Provide the (x, y) coordinate of the cell's center where the given text is located.  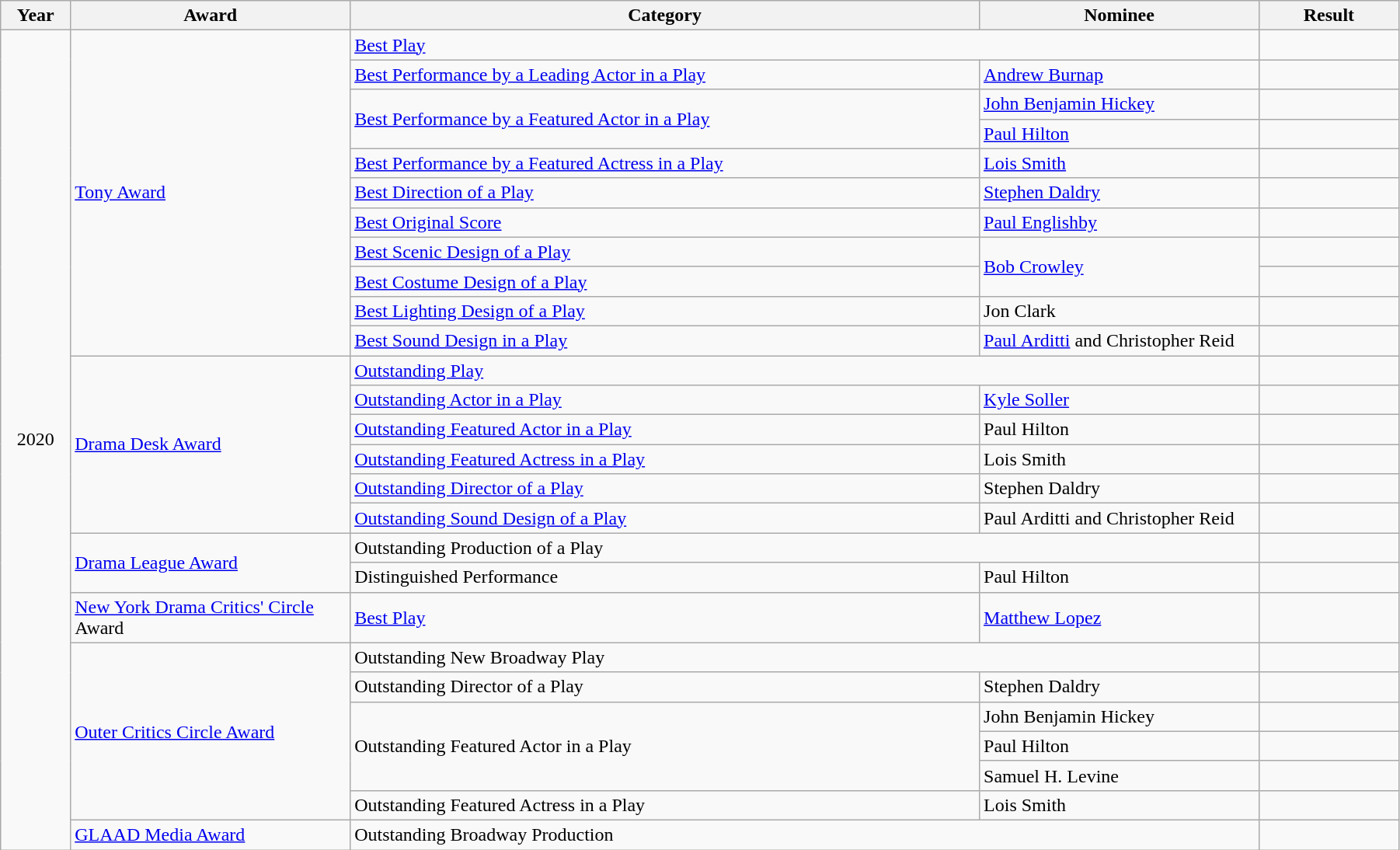
GLAAD Media Award (211, 834)
2020 (36, 440)
Best Performance by a Featured Actress in a Play (665, 163)
Award (211, 16)
Outstanding New Broadway Play (805, 657)
Outstanding Actor in a Play (665, 400)
Category (665, 16)
Year (36, 16)
Best Performance by a Leading Actor in a Play (665, 75)
Best Costume Design of a Play (665, 281)
Tony Award (211, 193)
Nominee (1120, 16)
Outer Critics Circle Award (211, 731)
Distinguished Performance (665, 577)
Best Direction of a Play (665, 193)
Result (1329, 16)
Drama League Award (211, 563)
Outstanding Play (805, 371)
Best Scenic Design of a Play (665, 252)
Andrew Burnap (1120, 75)
Matthew Lopez (1120, 617)
New York Drama Critics' Circle Award (211, 617)
Best Sound Design in a Play (665, 340)
Jon Clark (1120, 311)
Drama Desk Award (211, 444)
Best Lighting Design of a Play (665, 311)
Best Original Score (665, 222)
Outstanding Production of a Play (805, 548)
Outstanding Sound Design of a Play (665, 518)
Best Performance by a Featured Actor in a Play (665, 119)
Bob Crowley (1120, 266)
Samuel H. Levine (1120, 775)
Paul Englishby (1120, 222)
Kyle Soller (1120, 400)
Outstanding Broadway Production (805, 834)
